Provide the [x, y] coordinate of the cell's center where the given text is located.  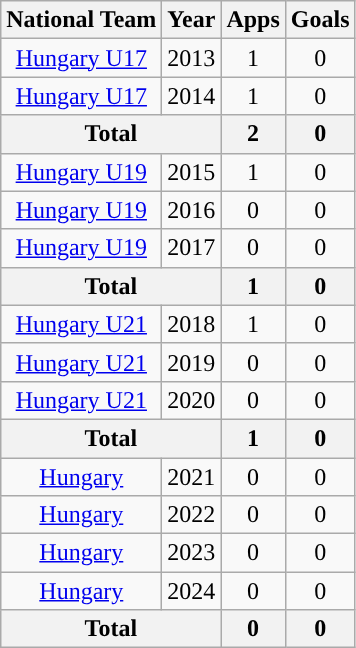
2017 [192, 248]
2020 [192, 400]
Apps [253, 20]
2024 [192, 591]
2016 [192, 210]
National Team [82, 20]
2013 [192, 58]
2022 [192, 515]
2 [253, 134]
2015 [192, 172]
2018 [192, 324]
2023 [192, 553]
Year [192, 20]
2021 [192, 477]
Goals [320, 20]
2014 [192, 96]
2019 [192, 362]
